For the text-containing cell, return its midpoint in (X, Y) coordinate format. 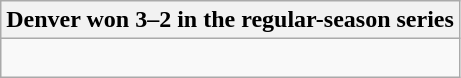
Denver won 3–2 in the regular-season series (230, 20)
